Return the [X, Y] coordinate for the center point of the cell that contains the specified text.  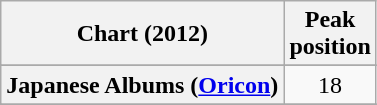
Japanese Albums (Oricon) [142, 85]
18 [330, 85]
Chart (2012) [142, 34]
Peakposition [330, 34]
